Output the (x, y) coordinate of the center of the cell containing the given text.  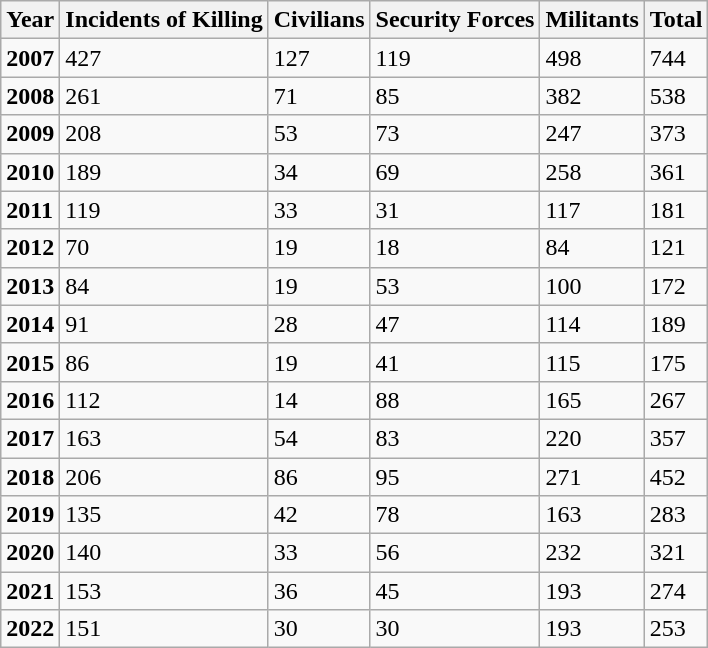
140 (164, 553)
85 (455, 96)
321 (676, 553)
83 (455, 438)
253 (676, 629)
42 (319, 515)
232 (592, 553)
274 (676, 591)
2019 (30, 515)
28 (319, 324)
744 (676, 58)
427 (164, 58)
73 (455, 134)
2007 (30, 58)
2010 (30, 172)
100 (592, 286)
2017 (30, 438)
31 (455, 210)
357 (676, 438)
2012 (30, 248)
361 (676, 172)
45 (455, 591)
78 (455, 515)
135 (164, 515)
Total (676, 20)
117 (592, 210)
2014 (30, 324)
18 (455, 248)
452 (676, 477)
2009 (30, 134)
34 (319, 172)
Year (30, 20)
206 (164, 477)
41 (455, 362)
54 (319, 438)
Civilians (319, 20)
181 (676, 210)
121 (676, 248)
261 (164, 96)
Incidents of Killing (164, 20)
2013 (30, 286)
70 (164, 248)
2021 (30, 591)
56 (455, 553)
115 (592, 362)
538 (676, 96)
220 (592, 438)
71 (319, 96)
373 (676, 134)
91 (164, 324)
2016 (30, 400)
2022 (30, 629)
2018 (30, 477)
36 (319, 591)
498 (592, 58)
69 (455, 172)
2011 (30, 210)
247 (592, 134)
47 (455, 324)
271 (592, 477)
151 (164, 629)
88 (455, 400)
2008 (30, 96)
175 (676, 362)
208 (164, 134)
2015 (30, 362)
95 (455, 477)
382 (592, 96)
258 (592, 172)
Security Forces (455, 20)
Militants (592, 20)
165 (592, 400)
172 (676, 286)
267 (676, 400)
153 (164, 591)
114 (592, 324)
112 (164, 400)
14 (319, 400)
2020 (30, 553)
127 (319, 58)
283 (676, 515)
